Capture the cell that displays the provided text and extract its (x, y) central coordinate. 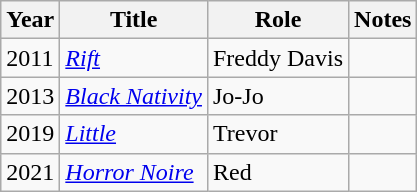
Role (278, 20)
Red (278, 172)
2019 (30, 134)
Trevor (278, 134)
Horror Noire (134, 172)
Title (134, 20)
Rift (134, 58)
Little (134, 134)
2021 (30, 172)
Year (30, 20)
2013 (30, 96)
Freddy Davis (278, 58)
Notes (383, 20)
Black Nativity (134, 96)
Jo-Jo (278, 96)
2011 (30, 58)
